Pinpoint the cell where the given text exists, returning its [x, y] midpoint coordinate. 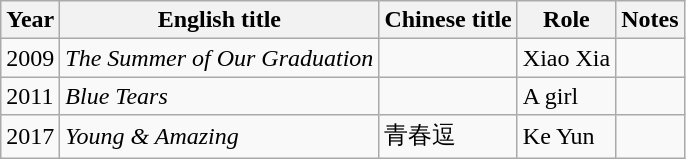
The Summer of Our Graduation [220, 58]
Ke Yun [566, 136]
Year [30, 20]
Notes [650, 20]
Xiao Xia [566, 58]
Role [566, 20]
青春逗 [448, 136]
Chinese title [448, 20]
English title [220, 20]
Young & Amazing [220, 136]
Blue Tears [220, 96]
2017 [30, 136]
2011 [30, 96]
A girl [566, 96]
2009 [30, 58]
